Return (X, Y) of the center of cell containing provided text 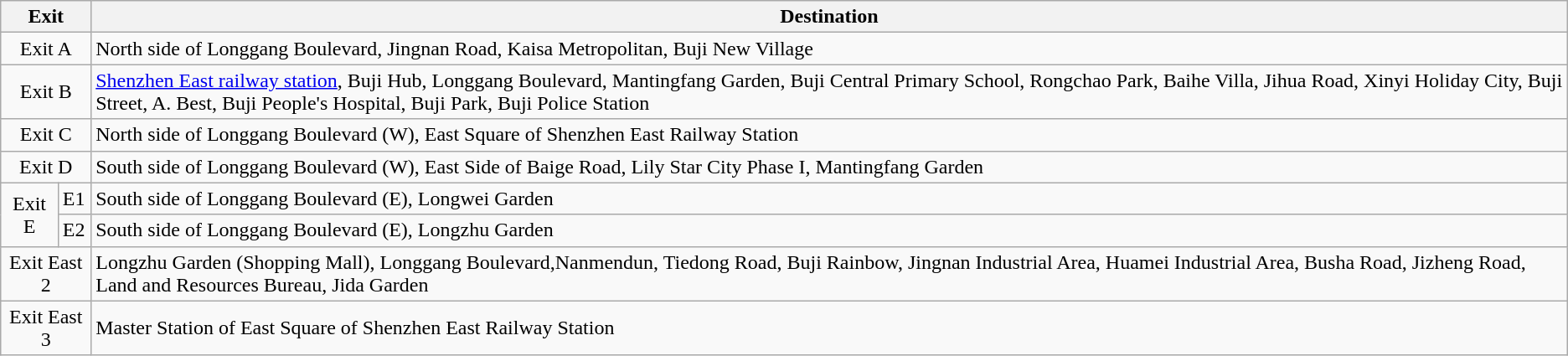
Exit C (46, 135)
Exit E (30, 214)
Exit (46, 17)
Exit East 3 (46, 328)
E2 (74, 230)
Exit B (46, 92)
North side of Longgang Boulevard, Jingnan Road, Kaisa Metropolitan, Buji New Village (829, 49)
North side of Longgang Boulevard (W), East Square of Shenzhen East Railway Station (829, 135)
Master Station of East Square of Shenzhen East Railway Station (829, 328)
Exit East 2 (46, 273)
South side of Longgang Boulevard (E), Longzhu Garden (829, 230)
South side of Longgang Boulevard (W), East Side of Baige Road, Lily Star City Phase I, Mantingfang Garden (829, 167)
Exit A (46, 49)
Exit D (46, 167)
E1 (74, 199)
Destination (829, 17)
South side of Longgang Boulevard (E), Longwei Garden (829, 199)
